Provide the [X, Y] coordinate of the cell's center where the given text is located.  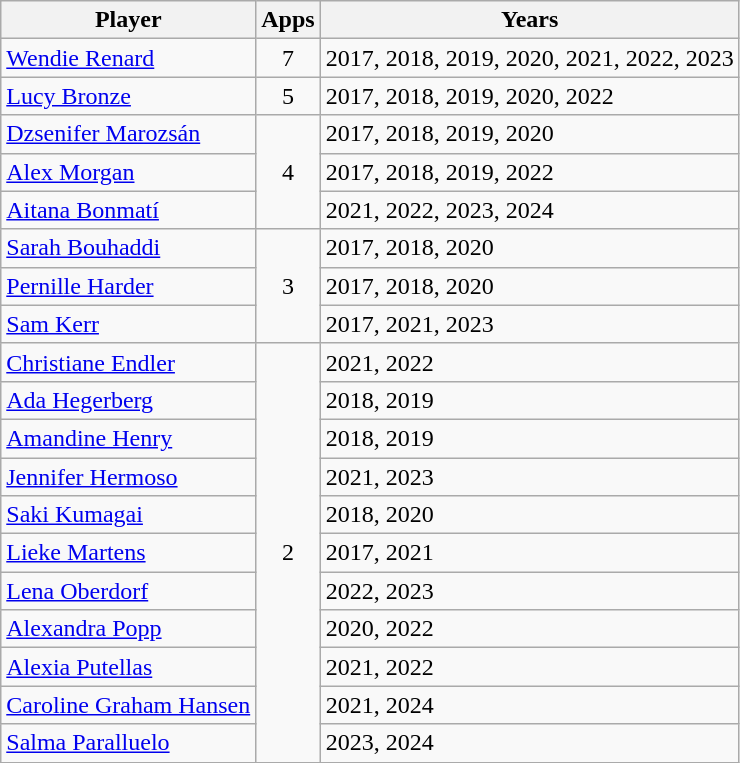
2017, 2018, 2019, 2020, 2021, 2022, 2023 [530, 58]
Ada Hegerberg [128, 400]
Saki Kumagai [128, 515]
Years [530, 20]
2017, 2018, 2019, 2020, 2022 [530, 96]
2017, 2021 [530, 553]
Amandine Henry [128, 438]
2021, 2022, 2023, 2024 [530, 210]
2017, 2018, 2019, 2020 [530, 134]
2023, 2024 [530, 743]
2021, 2024 [530, 705]
Sam Kerr [128, 324]
2020, 2022 [530, 629]
5 [288, 96]
Apps [288, 20]
2017, 2018, 2019, 2022 [530, 172]
2018, 2020 [530, 515]
Dzsenifer Marozsán [128, 134]
4 [288, 172]
Alex Morgan [128, 172]
Jennifer Hermoso [128, 477]
2 [288, 552]
Sarah Bouhaddi [128, 248]
3 [288, 286]
2021, 2023 [530, 477]
Lucy Bronze [128, 96]
2017, 2021, 2023 [530, 324]
Player [128, 20]
7 [288, 58]
Wendie Renard [128, 58]
Lieke Martens [128, 553]
Salma Paralluelo [128, 743]
Caroline Graham Hansen [128, 705]
2022, 2023 [530, 591]
Christiane Endler [128, 362]
Alexandra Popp [128, 629]
Pernille Harder [128, 286]
Lena Oberdorf [128, 591]
Aitana Bonmatí [128, 210]
Alexia Putellas [128, 667]
